Return the [x, y] coordinate for the center point of the cell that contains the specified text.  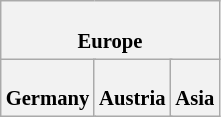
Germany [48, 87]
Asia [194, 87]
Austria [132, 87]
Europe [110, 29]
